Pinpoint the cell where the given text exists, returning its [x, y] midpoint coordinate. 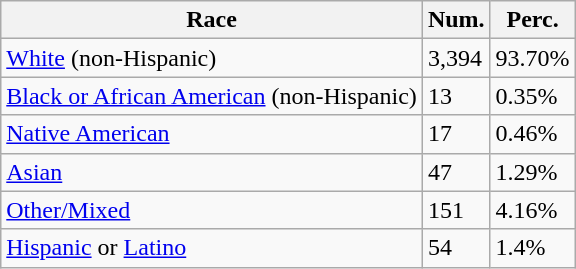
3,394 [456, 58]
1.29% [532, 172]
93.70% [532, 58]
Perc. [532, 20]
54 [456, 248]
151 [456, 210]
White (non-Hispanic) [212, 58]
Race [212, 20]
Other/Mixed [212, 210]
Black or African American (non-Hispanic) [212, 96]
13 [456, 96]
Native American [212, 134]
1.4% [532, 248]
0.35% [532, 96]
Num. [456, 20]
0.46% [532, 134]
Hispanic or Latino [212, 248]
17 [456, 134]
4.16% [532, 210]
47 [456, 172]
Asian [212, 172]
